Return the [X, Y] coordinate for the center point of the cell that contains the specified text.  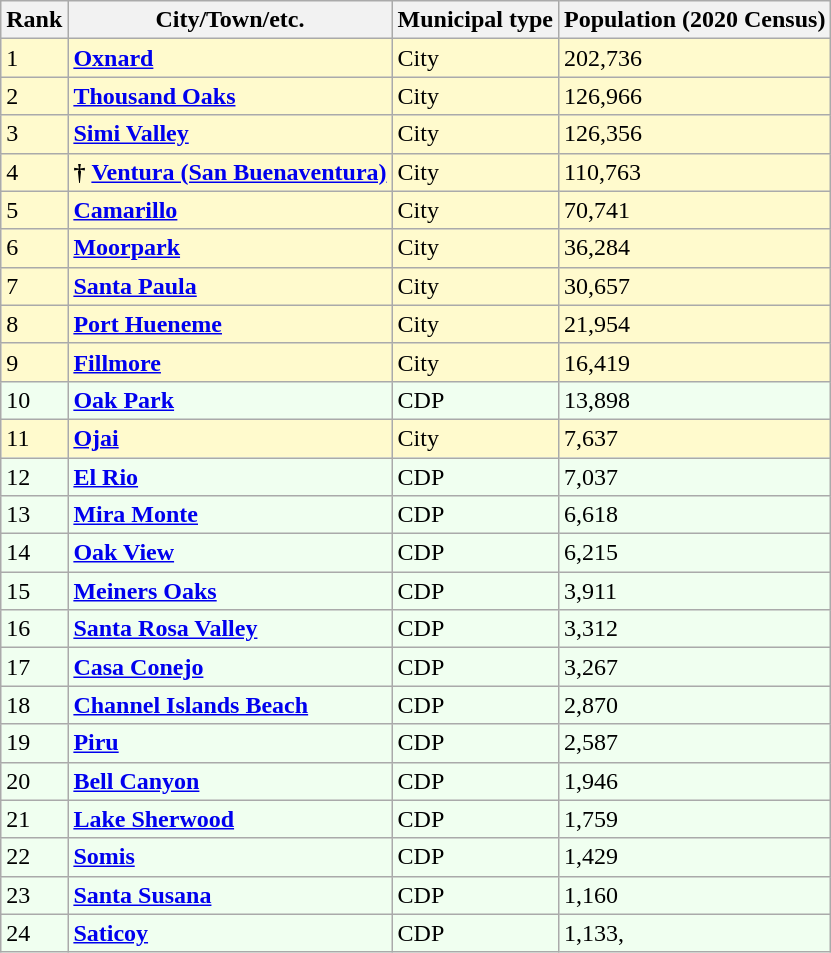
13,898 [694, 400]
15 [34, 591]
16,419 [694, 362]
6,618 [694, 515]
30,657 [694, 286]
El Rio [230, 477]
Oxnard [230, 58]
2,870 [694, 705]
5 [34, 210]
Channel Islands Beach [230, 705]
21,954 [694, 324]
126,966 [694, 96]
Meiners Oaks [230, 591]
2 [34, 96]
7 [34, 286]
Ojai [230, 438]
4 [34, 172]
City/Town/etc. [230, 20]
16 [34, 629]
Municipal type [475, 20]
7,637 [694, 438]
23 [34, 895]
1,946 [694, 781]
1,133, [694, 933]
14 [34, 553]
70,741 [694, 210]
8 [34, 324]
13 [34, 515]
Santa Paula [230, 286]
3 [34, 134]
6 [34, 248]
3,312 [694, 629]
12 [34, 477]
9 [34, 362]
1,429 [694, 857]
Mira Monte [230, 515]
10 [34, 400]
Camarillo [230, 210]
2,587 [694, 743]
† Ventura (San Buenaventura) [230, 172]
110,763 [694, 172]
1,160 [694, 895]
Saticoy [230, 933]
Thousand Oaks [230, 96]
18 [34, 705]
17 [34, 667]
Casa Conejo [230, 667]
19 [34, 743]
202,736 [694, 58]
21 [34, 819]
Lake Sherwood [230, 819]
Rank [34, 20]
11 [34, 438]
24 [34, 933]
3,267 [694, 667]
Simi Valley [230, 134]
22 [34, 857]
1 [34, 58]
6,215 [694, 553]
Bell Canyon [230, 781]
Oak Park [230, 400]
Population (2020 Census) [694, 20]
Piru [230, 743]
Fillmore [230, 362]
Santa Susana [230, 895]
7,037 [694, 477]
20 [34, 781]
Santa Rosa Valley [230, 629]
126,356 [694, 134]
36,284 [694, 248]
Somis [230, 857]
Oak View [230, 553]
3,911 [694, 591]
Port Hueneme [230, 324]
Moorpark [230, 248]
1,759 [694, 819]
